Provide the (X, Y) coordinate of the cell's center where the given text is located.  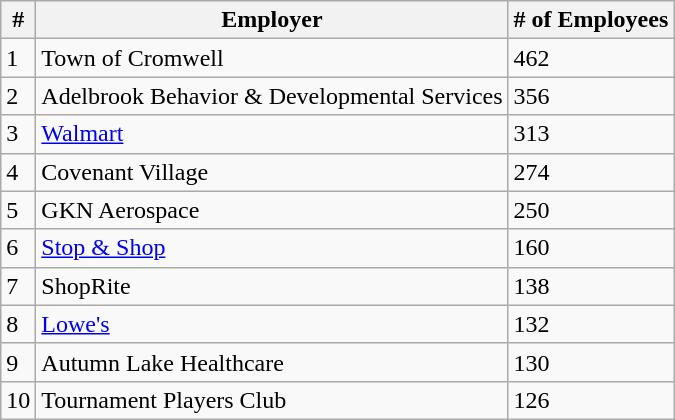
250 (591, 210)
# of Employees (591, 20)
Covenant Village (272, 172)
130 (591, 362)
132 (591, 324)
313 (591, 134)
356 (591, 96)
3 (18, 134)
462 (591, 58)
ShopRite (272, 286)
126 (591, 400)
Lowe's (272, 324)
138 (591, 286)
160 (591, 248)
Tournament Players Club (272, 400)
274 (591, 172)
Walmart (272, 134)
1 (18, 58)
Autumn Lake Healthcare (272, 362)
Stop & Shop (272, 248)
Employer (272, 20)
6 (18, 248)
5 (18, 210)
4 (18, 172)
9 (18, 362)
Adelbrook Behavior & Developmental Services (272, 96)
Town of Cromwell (272, 58)
2 (18, 96)
# (18, 20)
7 (18, 286)
8 (18, 324)
10 (18, 400)
GKN Aerospace (272, 210)
